Extract the (x, y) coordinate from the center of the cell holding the provided text.  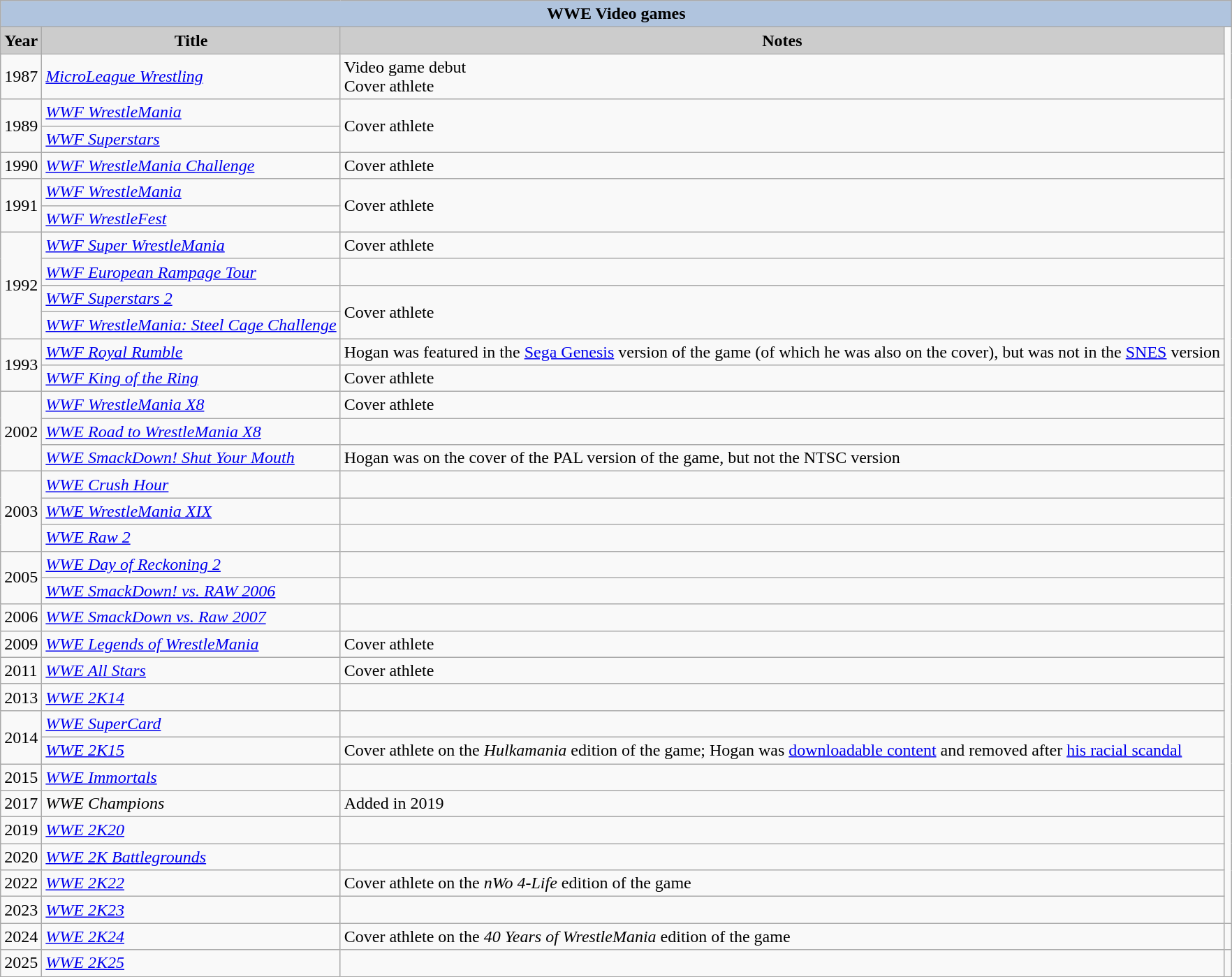
WWE Legends of WrestleMania (191, 644)
2020 (21, 857)
WWE SmackDown! vs. RAW 2006 (191, 591)
WWE 2K23 (191, 910)
2013 (21, 697)
1987 (21, 77)
WWF King of the Ring (191, 379)
2022 (21, 883)
WWF European Rampage Tour (191, 272)
WWF Royal Rumble (191, 351)
WWE Road to WrestleMania X8 (191, 432)
WWE Immortals (191, 777)
2015 (21, 777)
WWE 2K15 (191, 750)
1993 (21, 365)
1989 (21, 126)
WWE SmackDown vs. Raw 2007 (191, 617)
WWE All Stars (191, 670)
WWE Champions (191, 804)
WWF WrestleFest (191, 219)
Hogan was featured in the Sega Genesis version of the game (of which he was also on the cover), but was not in the SNES version (782, 351)
MicroLeague Wrestling (191, 77)
WWE 2K14 (191, 697)
WWF WrestleMania X8 (191, 405)
WWE Crush Hour (191, 485)
2019 (21, 830)
WWF Super WrestleMania (191, 245)
WWE 2K20 (191, 830)
Title (191, 41)
2009 (21, 644)
WWE WrestleMania XIX (191, 511)
WWE Day of Reckoning 2 (191, 564)
Hogan was on the cover of the PAL version of the game, but not the NTSC version (782, 458)
WWE SmackDown! Shut Your Mouth (191, 458)
Video game debut Cover athlete (782, 77)
WWE 2K Battlegrounds (191, 857)
WWF WrestleMania Challenge (191, 166)
2011 (21, 670)
2025 (21, 963)
Cover athlete on the nWo 4-Life edition of the game (782, 883)
Year (21, 41)
2006 (21, 617)
2023 (21, 910)
1992 (21, 285)
Cover athlete on the Hulkamania edition of the game; Hogan was downloadable content and removed after his racial scandal (782, 750)
2017 (21, 804)
WWF WrestleMania: Steel Cage Challenge (191, 325)
2024 (21, 936)
WWE 2K22 (191, 883)
1991 (21, 205)
Cover athlete on the 40 Years of WrestleMania edition of the game (782, 936)
2003 (21, 511)
2002 (21, 432)
WWF Superstars (191, 139)
Notes (782, 41)
WWE SuperCard (191, 723)
1990 (21, 166)
WWE 2K24 (191, 936)
2005 (21, 578)
2014 (21, 737)
WWF Superstars 2 (191, 298)
WWE Raw 2 (191, 538)
WWE 2K25 (191, 963)
Added in 2019 (782, 804)
WWE Video games (616, 14)
